Extract the (X, Y) coordinate from the center of the cell holding the provided text.  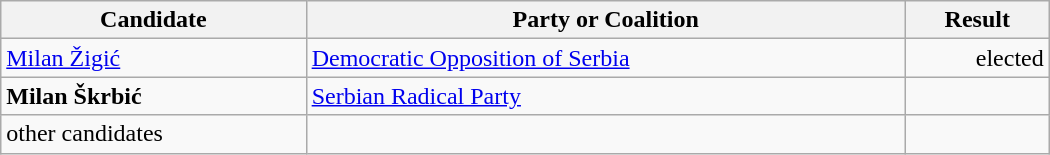
Democratic Opposition of Serbia (606, 58)
Candidate (154, 20)
Milan Škrbić (154, 96)
other candidates (154, 134)
Serbian Radical Party (606, 96)
elected (977, 58)
Milan Žigić (154, 58)
Result (977, 20)
Party or Coalition (606, 20)
